Detect which cell encompasses the target text, then output its (x, y) center coordinate. 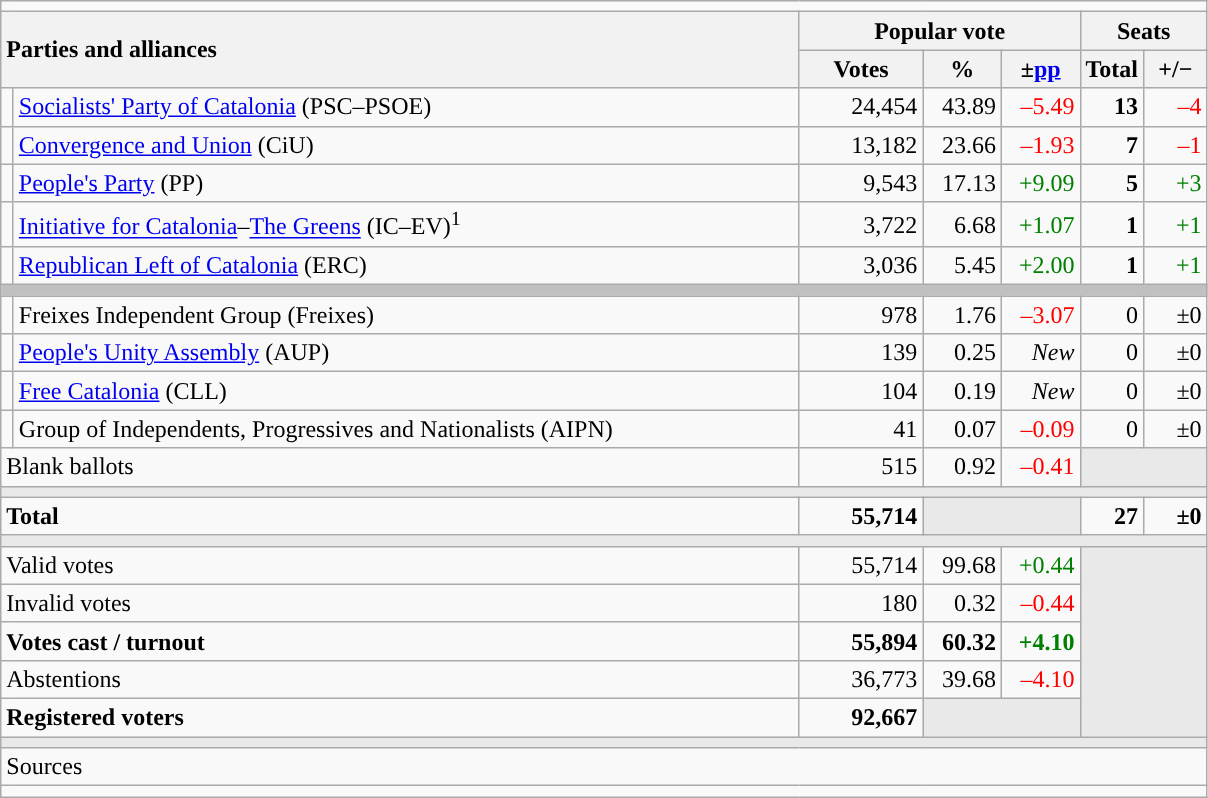
+9.09 (1040, 183)
+1.07 (1040, 224)
Popular vote (940, 31)
9,543 (861, 183)
13,182 (861, 145)
–0.44 (1040, 603)
+4.10 (1040, 641)
People's Unity Assembly (AUP) (406, 353)
+0.44 (1040, 565)
+2.00 (1040, 266)
–3.07 (1040, 315)
Blank ballots (400, 467)
39.68 (962, 679)
0.25 (962, 353)
24,454 (861, 107)
0.92 (962, 467)
Votes cast / turnout (400, 641)
3,722 (861, 224)
–0.09 (1040, 429)
43.89 (962, 107)
5.45 (962, 266)
5 (1112, 183)
978 (861, 315)
±pp (1040, 69)
1.76 (962, 315)
Votes (861, 69)
104 (861, 391)
Registered voters (400, 718)
Republican Left of Catalonia (ERC) (406, 266)
–4 (1176, 107)
–0.41 (1040, 467)
92,667 (861, 718)
3,036 (861, 266)
Valid votes (400, 565)
41 (861, 429)
Parties and alliances (400, 50)
6.68 (962, 224)
139 (861, 353)
36,773 (861, 679)
Freixes Independent Group (Freixes) (406, 315)
23.66 (962, 145)
–1.93 (1040, 145)
0.07 (962, 429)
Abstentions (400, 679)
+3 (1176, 183)
+/− (1176, 69)
Sources (604, 767)
17.13 (962, 183)
180 (861, 603)
Invalid votes (400, 603)
0.32 (962, 603)
Initiative for Catalonia–The Greens (IC–EV)1 (406, 224)
Seats (1144, 31)
27 (1112, 516)
7 (1112, 145)
People's Party (PP) (406, 183)
% (962, 69)
–1 (1176, 145)
55,894 (861, 641)
–5.49 (1040, 107)
13 (1112, 107)
99.68 (962, 565)
60.32 (962, 641)
0.19 (962, 391)
515 (861, 467)
–4.10 (1040, 679)
Socialists' Party of Catalonia (PSC–PSOE) (406, 107)
Convergence and Union (CiU) (406, 145)
Free Catalonia (CLL) (406, 391)
Group of Independents, Progressives and Nationalists (AIPN) (406, 429)
